Extract the (x, y) coordinate from the center of the cell holding the provided text.  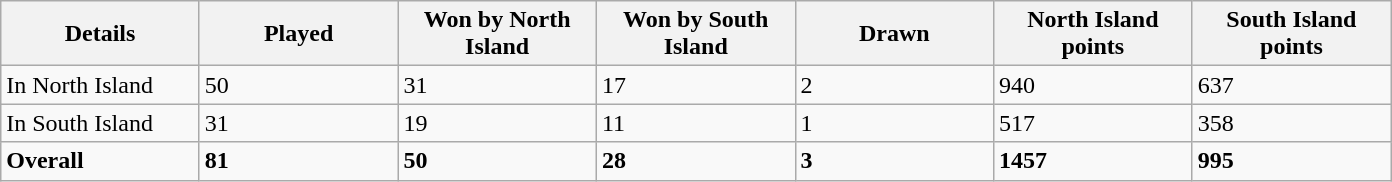
South Island points (1292, 34)
North Island points (1094, 34)
3 (894, 161)
28 (696, 161)
940 (1094, 85)
517 (1094, 123)
11 (696, 123)
1457 (1094, 161)
In North Island (100, 85)
17 (696, 85)
Won by North Island (498, 34)
2 (894, 85)
19 (498, 123)
Won by South Island (696, 34)
1 (894, 123)
81 (298, 161)
358 (1292, 123)
637 (1292, 85)
In South Island (100, 123)
995 (1292, 161)
Overall (100, 161)
Drawn (894, 34)
Details (100, 34)
Played (298, 34)
